For the text-containing cell, return its midpoint in (X, Y) coordinate format. 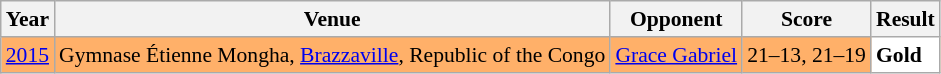
Year (28, 19)
Score (806, 19)
21–13, 21–19 (806, 55)
2015 (28, 55)
Result (906, 19)
Grace Gabriel (676, 55)
Gymnase Étienne Mongha, Brazzaville, Republic of the Congo (332, 55)
Gold (906, 55)
Venue (332, 19)
Opponent (676, 19)
